Identify which cell holds the provided text, then report its [x, y] central coordinate. 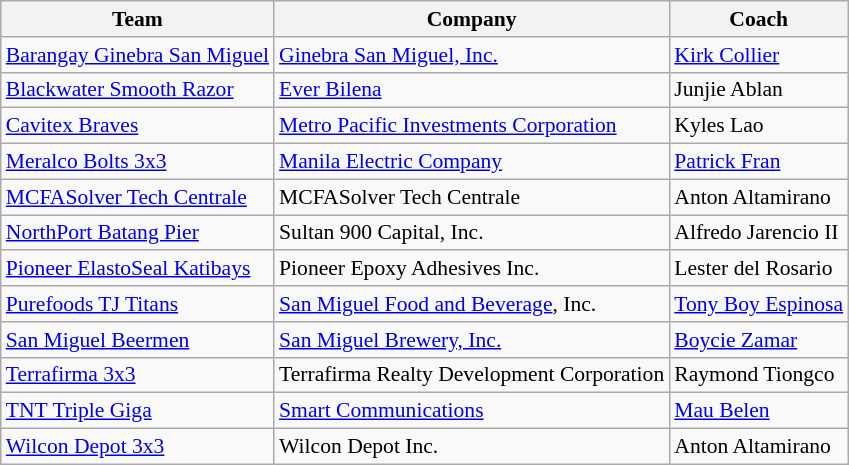
Kyles Lao [758, 126]
TNT Triple Giga [138, 411]
Mau Belen [758, 411]
Barangay Ginebra San Miguel [138, 55]
Raymond Tiongco [758, 375]
Manila Electric Company [472, 162]
Coach [758, 19]
Patrick Fran [758, 162]
Ever Bilena [472, 90]
Cavitex Braves [138, 126]
Boycie Zamar [758, 340]
Wilcon Depot 3x3 [138, 447]
Blackwater Smooth Razor [138, 90]
San Miguel Food and Beverage, Inc. [472, 304]
Pioneer ElastoSeal Katibays [138, 269]
Terrafirma 3x3 [138, 375]
Ginebra San Miguel, Inc. [472, 55]
NorthPort Batang Pier [138, 233]
Metro Pacific Investments Corporation [472, 126]
Lester del Rosario [758, 269]
Company [472, 19]
Purefoods TJ Titans [138, 304]
Kirk Collier [758, 55]
Meralco Bolts 3x3 [138, 162]
Junjie Ablan [758, 90]
Tony Boy Espinosa [758, 304]
Wilcon Depot Inc. [472, 447]
Pioneer Epoxy Adhesives Inc. [472, 269]
Team [138, 19]
Smart Communications [472, 411]
San Miguel Beermen [138, 340]
Sultan 900 Capital, Inc. [472, 233]
San Miguel Brewery, Inc. [472, 340]
Terrafirma Realty Development Corporation [472, 375]
Alfredo Jarencio II [758, 233]
